Scan for the cell matching the given text and deliver its (X, Y) coordinate at center. 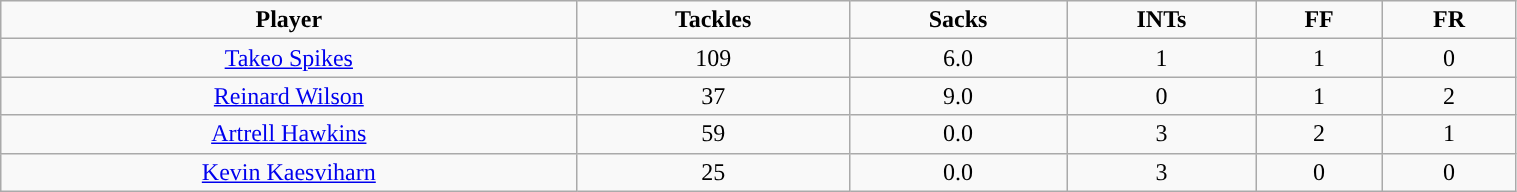
Takeo Spikes (289, 58)
INTs (1162, 20)
Tackles (714, 20)
FR (1449, 20)
9.0 (958, 96)
109 (714, 58)
Sacks (958, 20)
Player (289, 20)
Kevin Kaesviharn (289, 172)
Reinard Wilson (289, 96)
59 (714, 134)
25 (714, 172)
6.0 (958, 58)
37 (714, 96)
Artrell Hawkins (289, 134)
FF (1319, 20)
